Return (X, Y) of the center of cell containing provided text 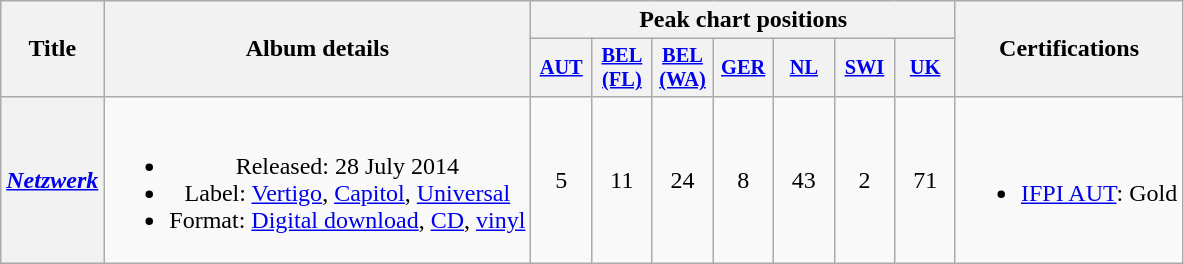
BEL (WA) (682, 68)
NL (804, 68)
43 (804, 180)
Released: 28 July 2014Label: Vertigo, Capitol, UniversalFormat: Digital download, CD, vinyl (318, 180)
71 (926, 180)
Peak chart positions (744, 20)
SWI (864, 68)
8 (744, 180)
5 (562, 180)
2 (864, 180)
Certifications (1068, 49)
Album details (318, 49)
BEL (FL) (622, 68)
GER (744, 68)
AUT (562, 68)
IFPI AUT: Gold (1068, 180)
Netzwerk (52, 180)
24 (682, 180)
11 (622, 180)
UK (926, 68)
Title (52, 49)
